Search for the cell housing the specified text and yield its [x, y] center coordinate. 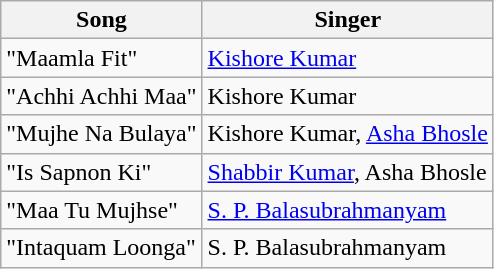
"Mujhe Na Bulaya" [102, 134]
"Maa Tu Mujhse" [102, 210]
"Achhi Achhi Maa" [102, 96]
Shabbir Kumar, Asha Bhosle [348, 172]
Song [102, 20]
"Is Sapnon Ki" [102, 172]
Singer [348, 20]
Kishore Kumar, Asha Bhosle [348, 134]
"Intaquam Loonga" [102, 248]
"Maamla Fit" [102, 58]
